For the text-containing cell, return its midpoint in (X, Y) coordinate format. 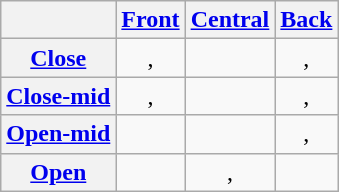
Close-mid (58, 96)
Open-mid (58, 134)
Close (58, 58)
Central (230, 20)
Front (150, 20)
Back (306, 20)
Open (58, 172)
